For the text-containing cell, return its midpoint in (x, y) coordinate format. 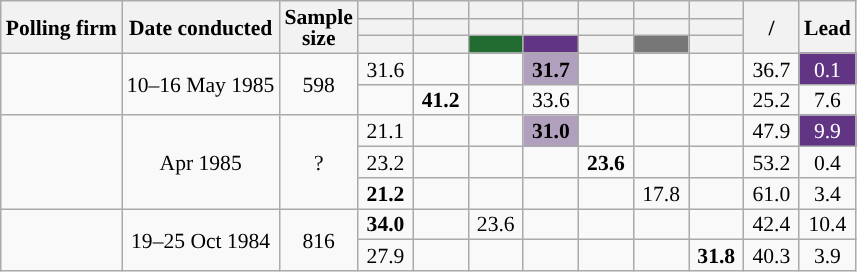
25.2 (772, 100)
31.0 (550, 132)
36.7 (772, 68)
10.4 (828, 224)
Date conducted (201, 27)
? (318, 162)
/ (772, 27)
Polling firm (62, 27)
61.0 (772, 194)
9.9 (828, 132)
47.9 (772, 132)
42.4 (772, 224)
10–16 May 1985 (201, 84)
19–25 Oct 1984 (201, 240)
Samplesize (318, 27)
0.1 (828, 68)
21.2 (386, 194)
53.2 (772, 162)
41.2 (440, 100)
3.9 (828, 256)
21.1 (386, 132)
31.7 (550, 68)
34.0 (386, 224)
Lead (828, 27)
3.4 (828, 194)
23.2 (386, 162)
31.6 (386, 68)
0.4 (828, 162)
Apr 1985 (201, 162)
40.3 (772, 256)
598 (318, 84)
17.8 (662, 194)
7.6 (828, 100)
27.9 (386, 256)
33.6 (550, 100)
31.8 (716, 256)
816 (318, 240)
